Output the [X, Y] coordinate of the center of the cell containing the given text.  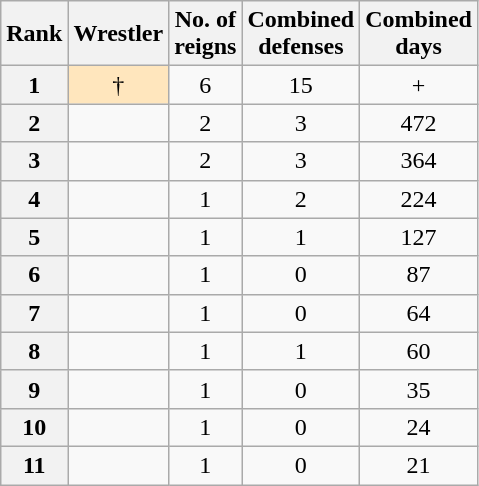
7 [34, 313]
8 [34, 351]
Combineddays [419, 34]
5 [34, 237]
87 [419, 275]
24 [419, 427]
† [118, 85]
64 [419, 313]
224 [419, 199]
+ [419, 85]
21 [419, 465]
60 [419, 351]
35 [419, 389]
9 [34, 389]
Rank [34, 34]
No. ofreigns [206, 34]
10 [34, 427]
4 [34, 199]
15 [301, 85]
Wrestler [118, 34]
364 [419, 161]
11 [34, 465]
472 [419, 123]
Combineddefenses [301, 34]
127 [419, 237]
